Provide the (x, y) coordinate of the cell's center where the given text is located.  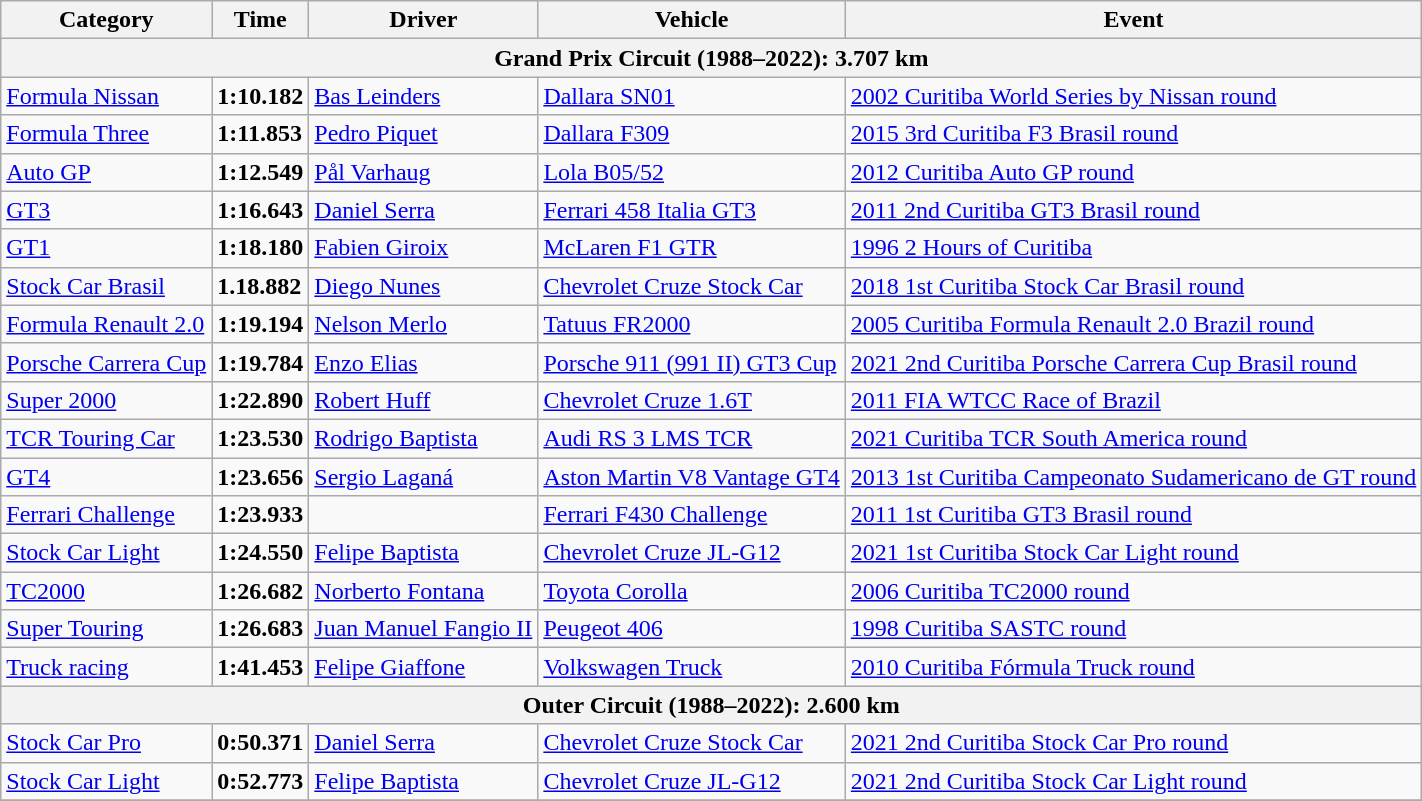
2006 Curitiba TC2000 round (1134, 591)
Peugeot 406 (692, 629)
1:19.784 (260, 362)
2021 Curitiba TCR South America round (1134, 438)
McLaren F1 GTR (692, 248)
GT3 (106, 210)
1998 Curitiba SASTC round (1134, 629)
Truck racing (106, 667)
Pedro Piquet (424, 134)
Stock Car Brasil (106, 286)
2012 Curitiba Auto GP round (1134, 172)
0:50.371 (260, 743)
1:23.933 (260, 515)
2011 2nd Curitiba GT3 Brasil round (1134, 210)
1:26.682 (260, 591)
Driver (424, 20)
1:22.890 (260, 400)
Lola B05/52 (692, 172)
Ferrari F430 Challenge (692, 515)
Juan Manuel Fangio II (424, 629)
Chevrolet Cruze 1.6T (692, 400)
Aston Martin V8 Vantage GT4 (692, 477)
2021 2nd Curitiba Stock Car Light round (1134, 781)
2011 FIA WTCC Race of Brazil (1134, 400)
Pål Varhaug (424, 172)
Super 2000 (106, 400)
Tatuus FR2000 (692, 324)
1:26.683 (260, 629)
1:23.656 (260, 477)
Sergio Laganá (424, 477)
0:52.773 (260, 781)
1.18.882 (260, 286)
2021 2nd Curitiba Porsche Carrera Cup Brasil round (1134, 362)
2010 Curitiba Fórmula Truck round (1134, 667)
GT4 (106, 477)
Rodrigo Baptista (424, 438)
1:10.182 (260, 96)
Felipe Giaffone (424, 667)
Nelson Merlo (424, 324)
2013 1st Curitiba Campeonato Sudamericano de GT round (1134, 477)
Time (260, 20)
1996 2 Hours of Curitiba (1134, 248)
2015 3rd Curitiba F3 Brasil round (1134, 134)
Formula Three (106, 134)
Event (1134, 20)
Super Touring (106, 629)
Fabien Giroix (424, 248)
Outer Circuit (1988–2022): 2.600 km (712, 705)
1:41.453 (260, 667)
1:23.530 (260, 438)
Ferrari Challenge (106, 515)
Diego Nunes (424, 286)
GT1 (106, 248)
1:12.549 (260, 172)
Robert Huff (424, 400)
Auto GP (106, 172)
Vehicle (692, 20)
1:24.550 (260, 553)
2005 Curitiba Formula Renault 2.0 Brazil round (1134, 324)
TC2000 (106, 591)
2021 1st Curitiba Stock Car Light round (1134, 553)
TCR Touring Car (106, 438)
Porsche 911 (991 II) GT3 Cup (692, 362)
Stock Car Pro (106, 743)
Toyota Corolla (692, 591)
Category (106, 20)
2021 2nd Curitiba Stock Car Pro round (1134, 743)
Audi RS 3 LMS TCR (692, 438)
1:18.180 (260, 248)
Porsche Carrera Cup (106, 362)
1:19.194 (260, 324)
Formula Nissan (106, 96)
2018 1st Curitiba Stock Car Brasil round (1134, 286)
Grand Prix Circuit (1988–2022): 3.707 km (712, 58)
2002 Curitiba World Series by Nissan round (1134, 96)
Enzo Elias (424, 362)
Bas Leinders (424, 96)
Norberto Fontana (424, 591)
Formula Renault 2.0 (106, 324)
Volkswagen Truck (692, 667)
1:11.853 (260, 134)
2011 1st Curitiba GT3 Brasil round (1134, 515)
1:16.643 (260, 210)
Ferrari 458 Italia GT3 (692, 210)
Dallara SN01 (692, 96)
Dallara F309 (692, 134)
